Provide the [X, Y] coordinate of the cell's center where the given text is located.  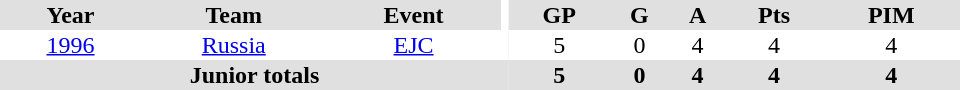
Russia [234, 45]
Year [70, 15]
1996 [70, 45]
Event [413, 15]
G [639, 15]
PIM [892, 15]
Pts [774, 15]
EJC [413, 45]
A [697, 15]
Team [234, 15]
Junior totals [254, 75]
GP [559, 15]
